Scan for the cell matching the given text and deliver its [X, Y] coordinate at center. 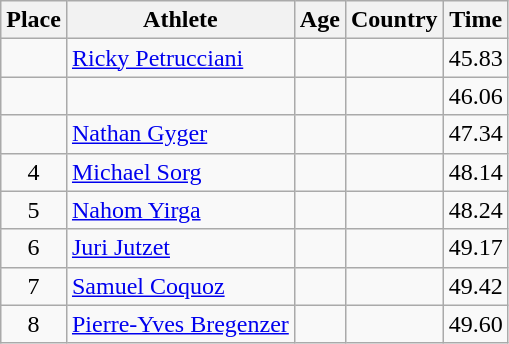
49.42 [476, 286]
48.24 [476, 210]
5 [34, 210]
Place [34, 20]
Samuel Coquoz [180, 286]
Age [320, 20]
6 [34, 248]
Nahom Yirga [180, 210]
49.17 [476, 248]
Ricky Petrucciani [180, 58]
4 [34, 172]
45.83 [476, 58]
Country [394, 20]
48.14 [476, 172]
Nathan Gyger [180, 134]
7 [34, 286]
Time [476, 20]
Athlete [180, 20]
46.06 [476, 96]
Michael Sorg [180, 172]
Juri Jutzet [180, 248]
8 [34, 324]
Pierre-Yves Bregenzer [180, 324]
49.60 [476, 324]
47.34 [476, 134]
